Return the (x, y) coordinate for the center point of the cell that contains the specified text.  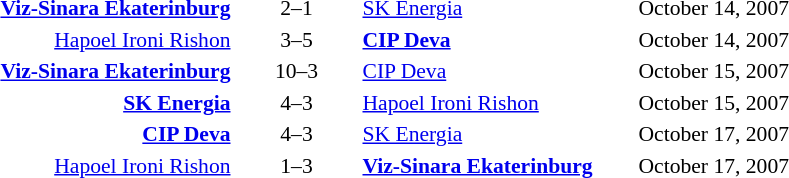
3–5 (296, 40)
10–3 (296, 71)
SK Energia (498, 134)
Hapoel Ironi Rishon (498, 102)
